Pinpoint the cell where the given text exists, returning its (x, y) midpoint coordinate. 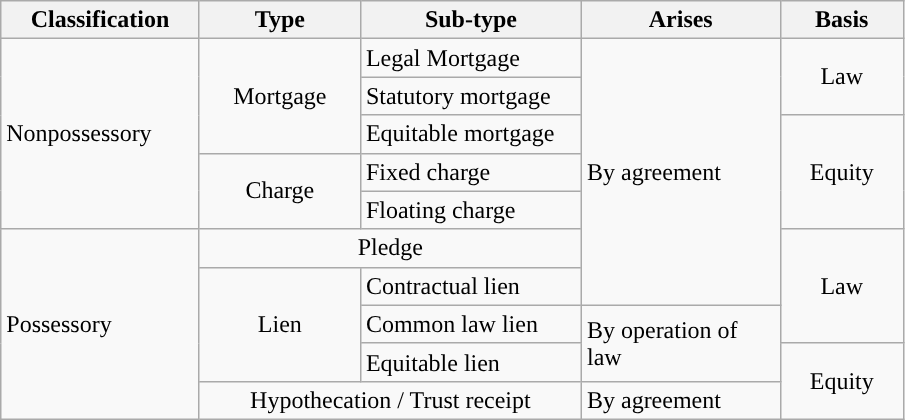
Sub-type (470, 20)
Type (280, 20)
Contractual lien (470, 286)
Common law lien (470, 324)
Equitable mortgage (470, 134)
Nonpossessory (100, 134)
Pledge (390, 248)
Legal Mortgage (470, 58)
Hypothecation / Trust receipt (390, 400)
Basis (842, 20)
Possessory (100, 324)
Arises (680, 20)
Fixed charge (470, 172)
Mortgage (280, 96)
Classification (100, 20)
Equitable lien (470, 362)
Statutory mortgage (470, 96)
By operation of law (680, 343)
Floating charge (470, 210)
Charge (280, 191)
Lien (280, 324)
